Search for the cell housing the specified text and yield its (X, Y) center coordinate. 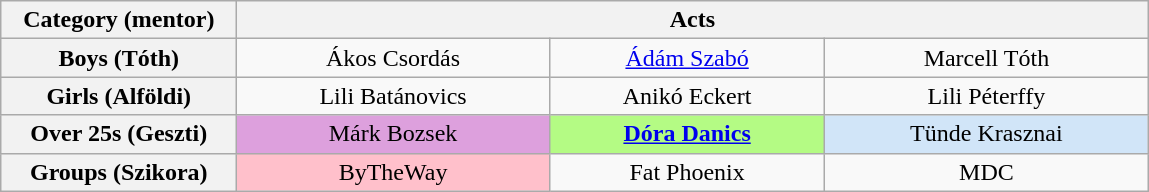
ByTheWay (393, 172)
Lili Batánovics (393, 96)
Fat Phoenix (687, 172)
Boys (Tóth) (119, 58)
Dóra Danics (687, 134)
Ádám Szabó (687, 58)
Girls (Alföldi) (119, 96)
Tünde Krasznai (986, 134)
Over 25s (Geszti) (119, 134)
Lili Péterffy (986, 96)
Acts (692, 20)
MDC (986, 172)
Groups (Szikora) (119, 172)
Ákos Csordás (393, 58)
Anikó Eckert (687, 96)
Category (mentor) (119, 20)
Marcell Tóth (986, 58)
Márk Bozsek (393, 134)
